Return the [X, Y] coordinate for the center point of the cell that contains the specified text.  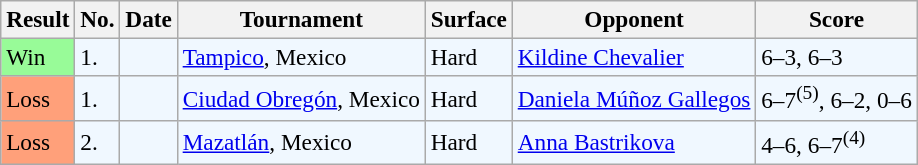
Result [38, 19]
Surface [468, 19]
2. [98, 142]
Win [38, 57]
Score [836, 19]
Date [148, 19]
6–3, 6–3 [836, 57]
4–6, 6–7(4) [836, 142]
6–7(5), 6–2, 0–6 [836, 98]
Opponent [634, 19]
Tournament [301, 19]
Daniela Múñoz Gallegos [634, 98]
No. [98, 19]
Ciudad Obregón, Mexico [301, 98]
Kildine Chevalier [634, 57]
Anna Bastrikova [634, 142]
Mazatlán, Mexico [301, 142]
Tampico, Mexico [301, 57]
